Provide the (X, Y) coordinate of the cell's center where the given text is located.  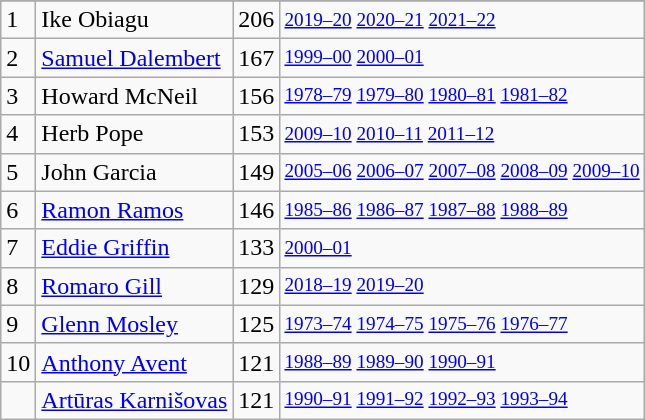
153 (256, 134)
Glenn Mosley (134, 324)
2019–20 2020–21 2021–22 (462, 20)
2005–06 2006–07 2007–08 2008–09 2009–10 (462, 172)
10 (18, 362)
149 (256, 172)
6 (18, 210)
Herb Pope (134, 134)
2018–19 2019–20 (462, 286)
1999–00 2000–01 (462, 58)
3 (18, 96)
Ramon Ramos (134, 210)
8 (18, 286)
129 (256, 286)
1973–74 1974–75 1975–76 1976–77 (462, 324)
9 (18, 324)
4 (18, 134)
Romaro Gill (134, 286)
7 (18, 248)
1 (18, 20)
2 (18, 58)
2009–10 2010–11 2011–12 (462, 134)
5 (18, 172)
Eddie Griffin (134, 248)
Artūras Karnišovas (134, 400)
Samuel Dalembert (134, 58)
2000–01 (462, 248)
167 (256, 58)
1990–91 1991–92 1992–93 1993–94 (462, 400)
1978–79 1979–80 1980–81 1981–82 (462, 96)
1988–89 1989–90 1990–91 (462, 362)
125 (256, 324)
Anthony Avent (134, 362)
1985–86 1986–87 1987–88 1988–89 (462, 210)
156 (256, 96)
Howard McNeil (134, 96)
133 (256, 248)
206 (256, 20)
John Garcia (134, 172)
146 (256, 210)
Ike Obiagu (134, 20)
